Pinpoint the cell where the given text exists, returning its [x, y] midpoint coordinate. 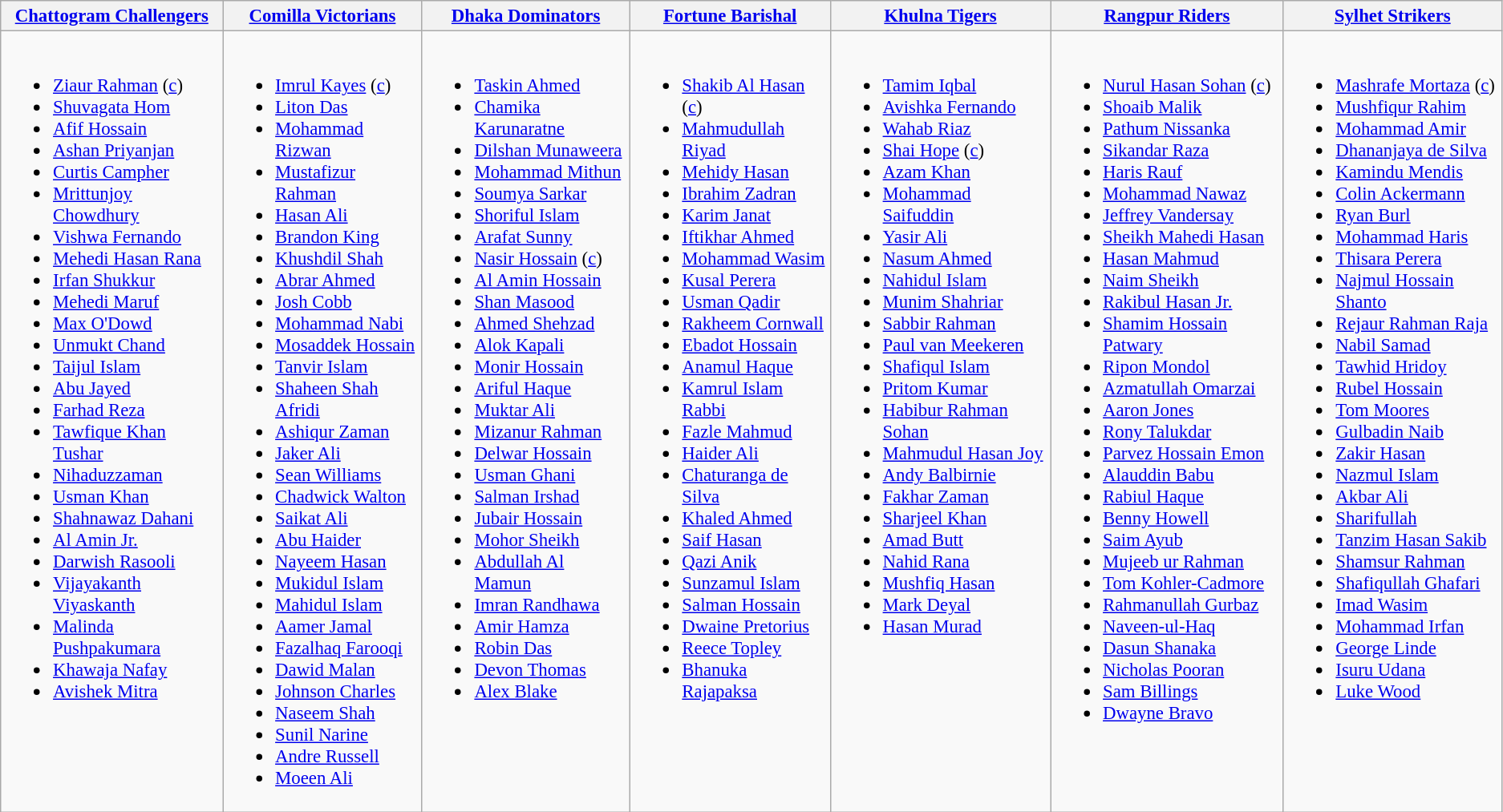
Comilla Victorians [322, 16]
Sylhet Strikers [1392, 16]
Rangpur Riders [1167, 16]
Dhaka Dominators [526, 16]
Chattogram Challengers [112, 16]
Fortune Barishal [730, 16]
Khulna Tigers [940, 16]
